Search for the cell housing the specified text and yield its [x, y] center coordinate. 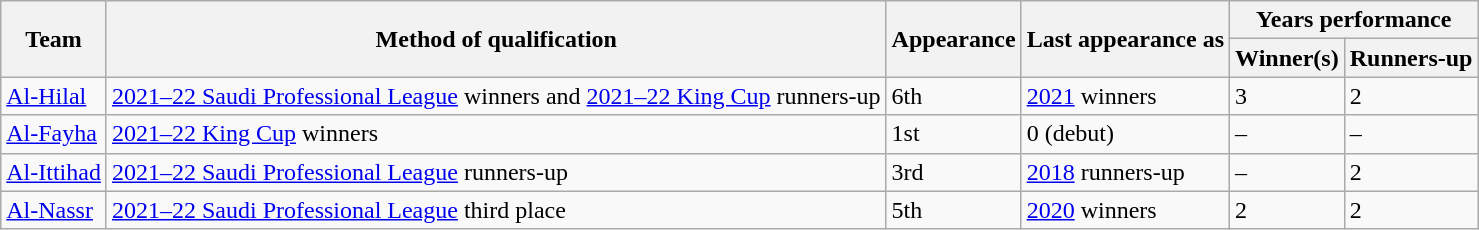
2018 runners-up [1125, 172]
2021–22 King Cup winners [496, 134]
3 [1288, 96]
Al-Ittihad [54, 172]
Years performance [1354, 20]
Appearance [954, 39]
Team [54, 39]
1st [954, 134]
Runners-up [1411, 58]
2021 winners [1125, 96]
Al-Fayha [54, 134]
Winner(s) [1288, 58]
Last appearance as [1125, 39]
0 (debut) [1125, 134]
5th [954, 210]
Al-Nassr [54, 210]
2020 winners [1125, 210]
2021–22 Saudi Professional League third place [496, 210]
Method of qualification [496, 39]
2021–22 Saudi Professional League winners and 2021–22 King Cup runners-up [496, 96]
6th [954, 96]
3rd [954, 172]
2021–22 Saudi Professional League runners-up [496, 172]
Al-Hilal [54, 96]
